Return (X, Y) of the center of cell containing provided text 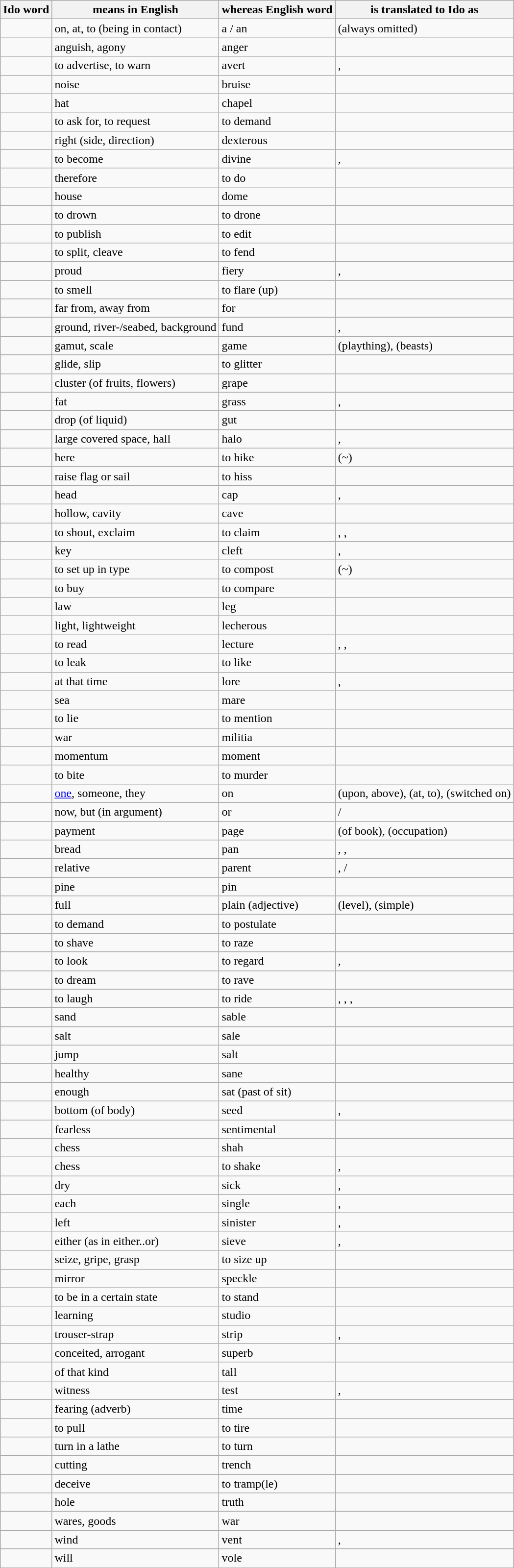
law (135, 607)
test (277, 1390)
ground, river-/seabed, background (135, 327)
to postulate (277, 924)
head (135, 495)
seed (277, 1110)
to turn (277, 1446)
now, but (in argument) (135, 812)
to split, cleave (135, 252)
mirror (135, 1278)
moment (277, 756)
here (135, 457)
grape (277, 383)
anger (277, 47)
leg (277, 607)
or (277, 812)
to shave (135, 943)
right (side, direction) (135, 140)
drop (of liquid) (135, 420)
game (277, 346)
(plaything), (beasts) (424, 346)
pine (135, 887)
superb (277, 1353)
sat (past of sit) (277, 1092)
pin (277, 887)
militia (277, 737)
to murder (277, 774)
raise flag or sail (135, 476)
lore (277, 681)
vent (277, 1540)
anguish, agony (135, 47)
time (277, 1409)
key (135, 551)
/ (424, 812)
seize, gripe, grasp (135, 1260)
fiery (277, 271)
mare (277, 700)
gamut, scale (135, 346)
will (135, 1558)
parent (277, 868)
halo (277, 439)
healthy (135, 1073)
noise (135, 84)
(level), (simple) (424, 905)
to lie (135, 719)
fearless (135, 1129)
means in English (135, 10)
studio (277, 1316)
to leak (135, 663)
turn in a lathe (135, 1446)
(of book), (occupation) (424, 831)
to rave (277, 980)
lecherous (277, 625)
conceited, arrogant (135, 1353)
cave (277, 513)
to glitter (277, 364)
truth (277, 1502)
therefore (135, 177)
large covered space, hall (135, 439)
far from, away from (135, 308)
wind (135, 1540)
to look (135, 961)
to raze (277, 943)
Ido word (26, 10)
to regard (277, 961)
to publish (135, 234)
to be in a certain state (135, 1297)
wares, goods (135, 1521)
cutting (135, 1465)
to stand (277, 1297)
one, someone, they (135, 793)
on, at, to (being in contact) (135, 28)
learning (135, 1316)
to shake (277, 1167)
tall (277, 1371)
proud (135, 271)
to shout, exclaim (135, 532)
hat (135, 103)
at that time (135, 681)
to drown (135, 215)
to laugh (135, 998)
sea (135, 700)
lecture (277, 644)
shah (277, 1148)
dry (135, 1185)
to become (135, 159)
bruise (277, 84)
either (as in either..or) (135, 1241)
whereas English word (277, 10)
hole (135, 1502)
trench (277, 1465)
avert (277, 66)
relative (135, 868)
fearing (adverb) (135, 1409)
to ask for, to request (135, 122)
to mention (277, 719)
to bite (135, 774)
, , , (424, 998)
to set up in type (135, 570)
hollow, cavity (135, 513)
gut (277, 420)
strip (277, 1334)
pan (277, 849)
payment (135, 831)
cluster (of fruits, flowers) (135, 383)
momentum (135, 756)
house (135, 196)
to flare (up) (277, 290)
to like (277, 663)
chapel (277, 103)
sane (277, 1073)
each (135, 1204)
sale (277, 1036)
to tramp(le) (277, 1484)
to hiss (277, 476)
a / an (277, 28)
to pull (135, 1428)
sieve (277, 1241)
sable (277, 1017)
to drone (277, 215)
jump (135, 1054)
sick (277, 1185)
light, lightweight (135, 625)
bottom (of body) (135, 1110)
enough (135, 1092)
to ride (277, 998)
trouser-strap (135, 1334)
to read (135, 644)
witness (135, 1390)
for (277, 308)
cleft (277, 551)
to advertise, to warn (135, 66)
full (135, 905)
bread (135, 849)
to do (277, 177)
sand (135, 1017)
(upon, above), (at, to), (switched on) (424, 793)
fund (277, 327)
to buy (135, 588)
to tire (277, 1428)
dexterous (277, 140)
left (135, 1222)
on (277, 793)
vole (277, 1558)
divine (277, 159)
dome (277, 196)
(always omitted) (424, 28)
sentimental (277, 1129)
deceive (135, 1484)
to dream (135, 980)
glide, slip (135, 364)
page (277, 831)
to fend (277, 252)
to compost (277, 570)
grass (277, 401)
fat (135, 401)
of that kind (135, 1371)
to edit (277, 234)
to smell (135, 290)
speckle (277, 1278)
plain (adjective) (277, 905)
to claim (277, 532)
single (277, 1204)
, / (424, 868)
to size up (277, 1260)
to hike (277, 457)
sinister (277, 1222)
is translated to Ido as (424, 10)
to compare (277, 588)
cap (277, 495)
